Locate the cell with the specified text and output its [x, y] center coordinate. 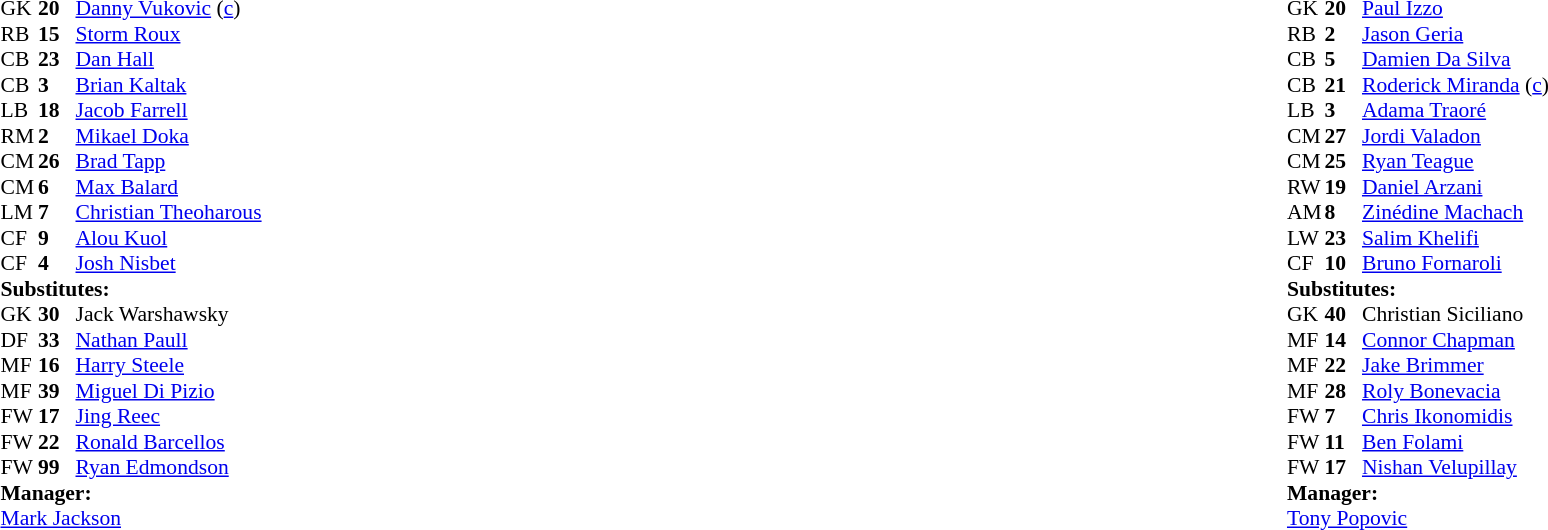
9 [57, 238]
LW [1306, 238]
Harry Steele [169, 365]
26 [57, 161]
Storm Roux [169, 34]
39 [57, 391]
Alou Kuol [169, 238]
10 [1343, 263]
Nathan Paull [169, 340]
Dan Hall [169, 59]
33 [57, 340]
16 [57, 365]
21 [1343, 85]
Max Balard [169, 187]
Brian Kaltak [169, 85]
Christian Theoharous [169, 213]
18 [57, 111]
Josh Nisbet [169, 263]
19 [1343, 187]
RM [19, 136]
Brad Tapp [169, 161]
40 [1343, 315]
Jack Warshawsky [169, 315]
DF [19, 340]
15 [57, 34]
28 [1343, 391]
4 [57, 263]
14 [1343, 340]
RW [1306, 187]
27 [1343, 136]
99 [57, 467]
Miguel Di Pizio [169, 391]
30 [57, 315]
8 [1343, 213]
25 [1343, 161]
Jing Reec [169, 417]
6 [57, 187]
LM [19, 213]
11 [1343, 442]
Mikael Doka [169, 136]
Ryan Edmondson [169, 467]
Jacob Farrell [169, 111]
AM [1306, 213]
Manager: [130, 493]
Substitutes: [130, 289]
Ronald Barcellos [169, 442]
5 [1343, 59]
